Return the (X, Y) coordinate for the center point of the cell that contains the specified text.  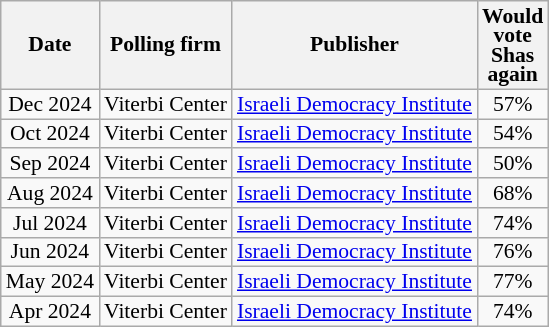
Polling firm (166, 45)
76% (512, 252)
May 2024 (50, 282)
Oct 2024 (50, 134)
WouldvoteShasagain (512, 45)
Jun 2024 (50, 252)
Apr 2024 (50, 312)
Publisher (354, 45)
50% (512, 164)
Sep 2024 (50, 164)
Date (50, 45)
Jul 2024 (50, 223)
Aug 2024 (50, 193)
68% (512, 193)
54% (512, 134)
77% (512, 282)
57% (512, 104)
Dec 2024 (50, 104)
